Find where the given text appears and provide that cell's center as (X, Y) coordinate. 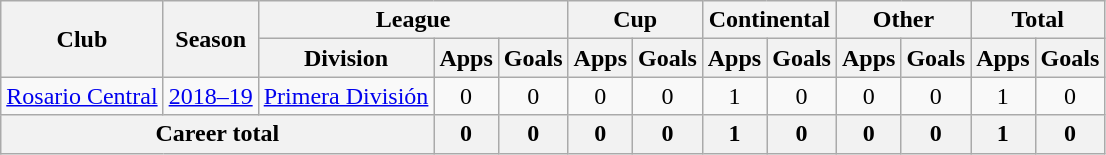
Club (82, 39)
Season (210, 39)
Division (346, 58)
Primera División (346, 96)
Other (903, 20)
Cup (635, 20)
Rosario Central (82, 96)
League (413, 20)
2018–19 (210, 96)
Continental (769, 20)
Career total (218, 134)
Total (1038, 20)
